Return the [x, y] coordinate for the center point of the cell that contains the specified text.  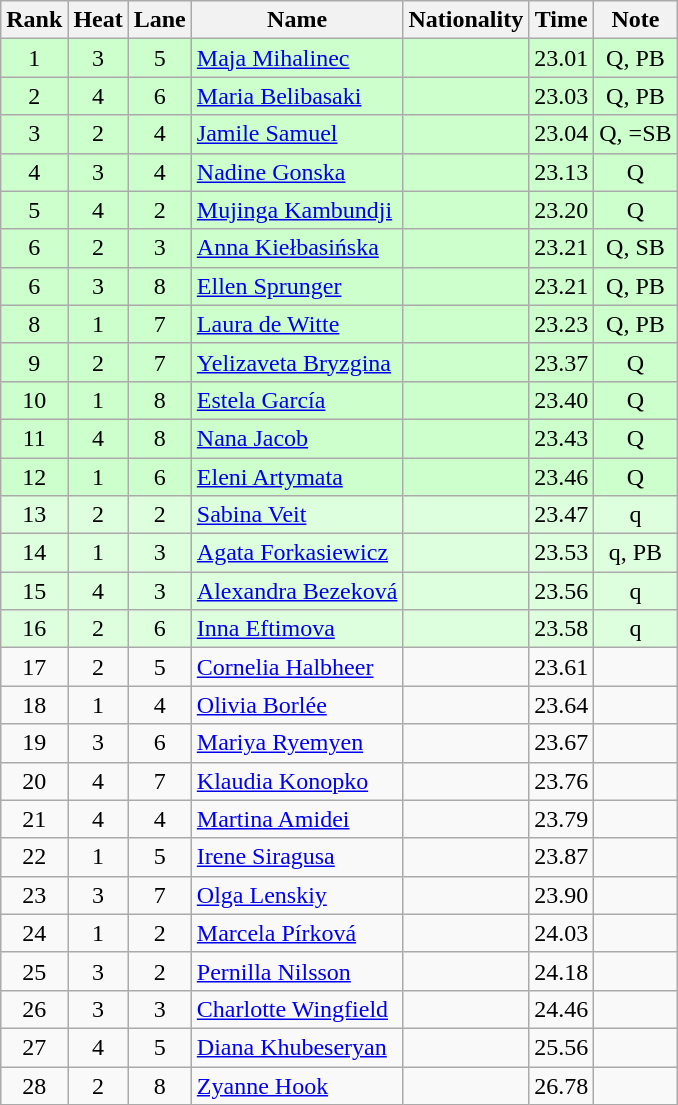
23.01 [562, 58]
Inna Eftimova [297, 629]
Nana Jacob [297, 438]
23.79 [562, 819]
12 [34, 477]
9 [34, 362]
23.23 [562, 324]
23.46 [562, 477]
22 [34, 857]
Eleni Artymata [297, 477]
23.90 [562, 895]
27 [34, 1047]
Alexandra Bezeková [297, 591]
21 [34, 819]
25 [34, 971]
Olga Lenskiy [297, 895]
Zyanne Hook [297, 1085]
23.20 [562, 210]
24 [34, 933]
Martina Amidei [297, 819]
11 [34, 438]
25.56 [562, 1047]
23 [34, 895]
Nationality [466, 20]
26.78 [562, 1085]
Ellen Sprunger [297, 286]
14 [34, 553]
Name [297, 20]
23.37 [562, 362]
23.43 [562, 438]
Heat [98, 20]
Maria Belibasaki [297, 96]
Klaudia Konopko [297, 781]
23.03 [562, 96]
24.18 [562, 971]
Charlotte Wingfield [297, 1009]
23.40 [562, 400]
20 [34, 781]
Pernilla Nilsson [297, 971]
19 [34, 743]
23.67 [562, 743]
26 [34, 1009]
23.87 [562, 857]
23.56 [562, 591]
Anna Kiełbasińska [297, 248]
23.47 [562, 515]
Marcela Pírková [297, 933]
Sabina Veit [297, 515]
23.53 [562, 553]
16 [34, 629]
Q, SB [636, 248]
24.03 [562, 933]
Mujinga Kambundji [297, 210]
Irene Siragusa [297, 857]
Time [562, 20]
Lane [160, 20]
Note [636, 20]
23.13 [562, 172]
Agata Forkasiewicz [297, 553]
Laura de Witte [297, 324]
23.04 [562, 134]
Mariya Ryemyen [297, 743]
Estela García [297, 400]
15 [34, 591]
23.58 [562, 629]
17 [34, 667]
Yelizaveta Bryzgina [297, 362]
Maja Mihalinec [297, 58]
23.61 [562, 667]
q, PB [636, 553]
Q, =SB [636, 134]
10 [34, 400]
Nadine Gonska [297, 172]
Olivia Borlée [297, 705]
13 [34, 515]
23.64 [562, 705]
Diana Khubeseryan [297, 1047]
18 [34, 705]
28 [34, 1085]
Rank [34, 20]
Jamile Samuel [297, 134]
23.76 [562, 781]
Cornelia Halbheer [297, 667]
24.46 [562, 1009]
